Return [X, Y] of the center of cell containing provided text 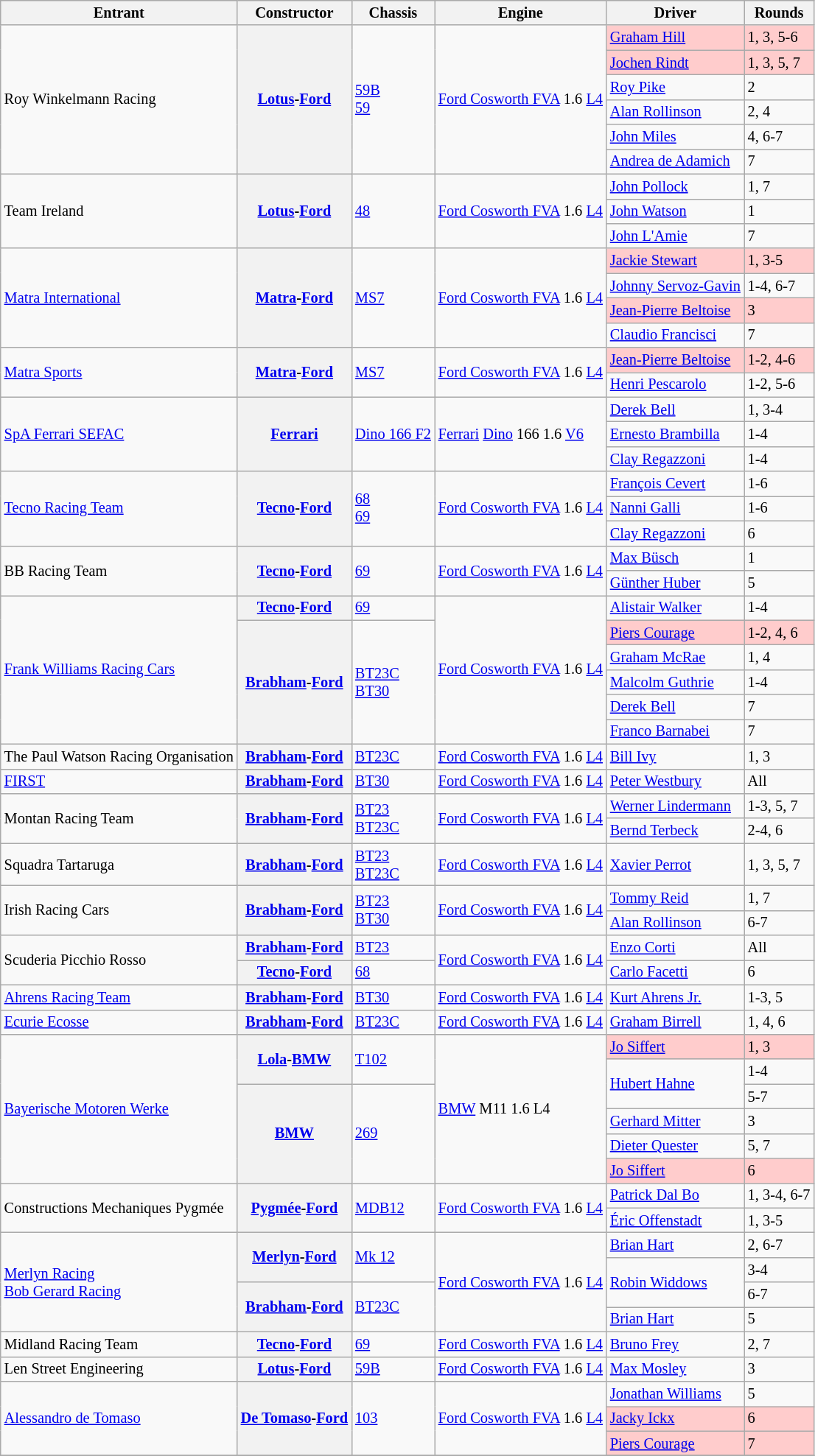
Roy Pike [675, 87]
5-7 [780, 1097]
Claudio Francisci [675, 335]
Alessandro de Tomaso [119, 1418]
Éric Offenstadt [675, 1220]
John L'Amie [675, 236]
1, 3-4 [780, 409]
Ferrari [295, 435]
Entrant [119, 13]
BT23CBT30 [393, 682]
Bernd Terbeck [675, 831]
1-3, 5, 7 [780, 806]
1-2, 4-6 [780, 360]
Driver [675, 13]
6869 [393, 508]
Patrick Dal Bo [675, 1195]
John Watson [675, 211]
Enzo Corti [675, 948]
Max Büsch [675, 558]
John Miles [675, 137]
Xavier Perrot [675, 865]
Dino 166 F2 [393, 435]
2-4, 6 [780, 831]
Jonathan Williams [675, 1393]
4, 6-7 [780, 137]
Bill Ivy [675, 756]
5, 7 [780, 1146]
68 [393, 972]
Graham Hill [675, 38]
Bruno Frey [675, 1344]
2, 7 [780, 1344]
Tommy Reid [675, 898]
Pygmée-Ford [295, 1208]
59B [393, 1369]
Matra International [119, 298]
Ferrari Dino 166 1.6 V6 [520, 435]
BMW [295, 1134]
Malcolm Guthrie [675, 682]
1-3, 5 [780, 997]
1, 4 [780, 657]
Ernesto Brambilla [675, 434]
Frank Williams Racing Cars [119, 669]
2, 6-7 [780, 1245]
François Cevert [675, 484]
FIRST [119, 781]
2, 4 [780, 112]
BT23 [393, 948]
48 [393, 211]
Scuderia Picchio Rosso [119, 960]
Constructions Mechaniques Pygmée [119, 1208]
Andrea de Adamich [675, 161]
Merlyn-Ford [295, 1258]
Rounds [780, 13]
Ahrens Racing Team [119, 997]
BB Racing Team [119, 570]
Mk 12 [393, 1258]
Jochen Rindt [675, 63]
Bayerische Motoren Werke [119, 1108]
SpA Ferrari SEFAC [119, 435]
Johnny Servoz-Gavin [675, 286]
59B59 [393, 99]
Squadra Tartaruga [119, 865]
Alistair Walker [675, 608]
1-4, 6-7 [780, 286]
Merlyn Racing Bob Gerard Racing [119, 1283]
Len Street Engineering [119, 1369]
Irish Racing Cars [119, 910]
Franco Barnabei [675, 731]
Tecno Racing Team [119, 508]
Gerhard Mitter [675, 1121]
103 [393, 1418]
Montan Racing Team [119, 817]
Lola-BMW [295, 1059]
Team Ireland [119, 211]
Peter Westbury [675, 781]
1-2, 5-6 [780, 384]
Midland Racing Team [119, 1344]
Günther Huber [675, 583]
Hubert Hahne [675, 1084]
Chassis [393, 13]
Nanni Galli [675, 508]
1, 3, 5-6 [780, 38]
Henri Pescarolo [675, 384]
Constructor [295, 13]
Dieter Quester [675, 1146]
3-4 [780, 1270]
De Tomaso-Ford [295, 1418]
BT23BT30 [393, 910]
Ecurie Ecosse [119, 1022]
MDB12 [393, 1208]
Engine [520, 13]
The Paul Watson Racing Organisation [119, 756]
1, 3-4, 6-7 [780, 1195]
Graham Birrell [675, 1022]
269 [393, 1134]
Kurt Ahrens Jr. [675, 997]
John Pollock [675, 186]
2 [780, 87]
Jacky Ickx [675, 1418]
Matra Sports [119, 373]
Werner Lindermann [675, 806]
Graham McRae [675, 657]
Jackie Stewart [675, 261]
Max Mosley [675, 1369]
1, 4, 6 [780, 1022]
Carlo Facetti [675, 972]
Roy Winkelmann Racing [119, 99]
1-2, 4, 6 [780, 633]
Robin Widdows [675, 1281]
BMW M11 1.6 L4 [520, 1108]
T102 [393, 1059]
